Return (x, y) of the center of cell containing provided text 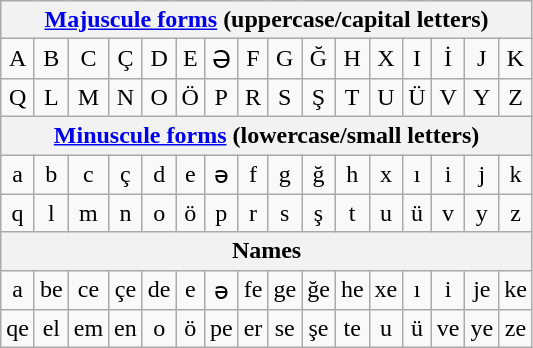
C (88, 59)
de (159, 290)
se (285, 329)
İ (448, 59)
K (516, 59)
U (386, 97)
ğe (319, 290)
Majuscule forms (uppercase/capital letters) (267, 20)
q (18, 213)
je (482, 290)
ge (285, 290)
H (352, 59)
ce (88, 290)
Ç (126, 59)
t (352, 213)
Ə (221, 59)
çe (126, 290)
Y (482, 97)
k (516, 174)
B (51, 59)
qe (18, 329)
n (126, 213)
F (253, 59)
m (88, 213)
s (285, 213)
M (88, 97)
T (352, 97)
Z (516, 97)
şe (319, 329)
ke (516, 290)
O (159, 97)
ze (516, 329)
Ö (190, 97)
I (417, 59)
xe (386, 290)
g (285, 174)
er (253, 329)
ş (319, 213)
r (253, 213)
ğ (319, 174)
el (51, 329)
Minuscule forms (lowercase/small letters) (267, 135)
E (190, 59)
V (448, 97)
he (352, 290)
te (352, 329)
R (253, 97)
L (51, 97)
v (448, 213)
en (126, 329)
ye (482, 329)
y (482, 213)
j (482, 174)
Ğ (319, 59)
p (221, 213)
em (88, 329)
X (386, 59)
pe (221, 329)
ç (126, 174)
A (18, 59)
P (221, 97)
be (51, 290)
d (159, 174)
J (482, 59)
fe (253, 290)
ve (448, 329)
N (126, 97)
Ş (319, 97)
l (51, 213)
Ü (417, 97)
b (51, 174)
G (285, 59)
Q (18, 97)
z (516, 213)
D (159, 59)
S (285, 97)
h (352, 174)
x (386, 174)
c (88, 174)
Names (267, 251)
f (253, 174)
